Locate the cell with the specified text and output its [X, Y] center coordinate. 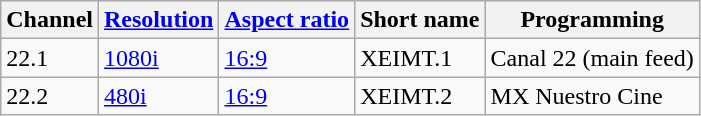
Channel [50, 20]
480i [159, 96]
1080i [159, 58]
22.2 [50, 96]
22.1 [50, 58]
MX Nuestro Cine [592, 96]
Programming [592, 20]
Canal 22 (main feed) [592, 58]
Short name [420, 20]
Aspect ratio [287, 20]
Resolution [159, 20]
XEIMT.1 [420, 58]
XEIMT.2 [420, 96]
